Find where the given text appears and provide that cell's center as (X, Y) coordinate. 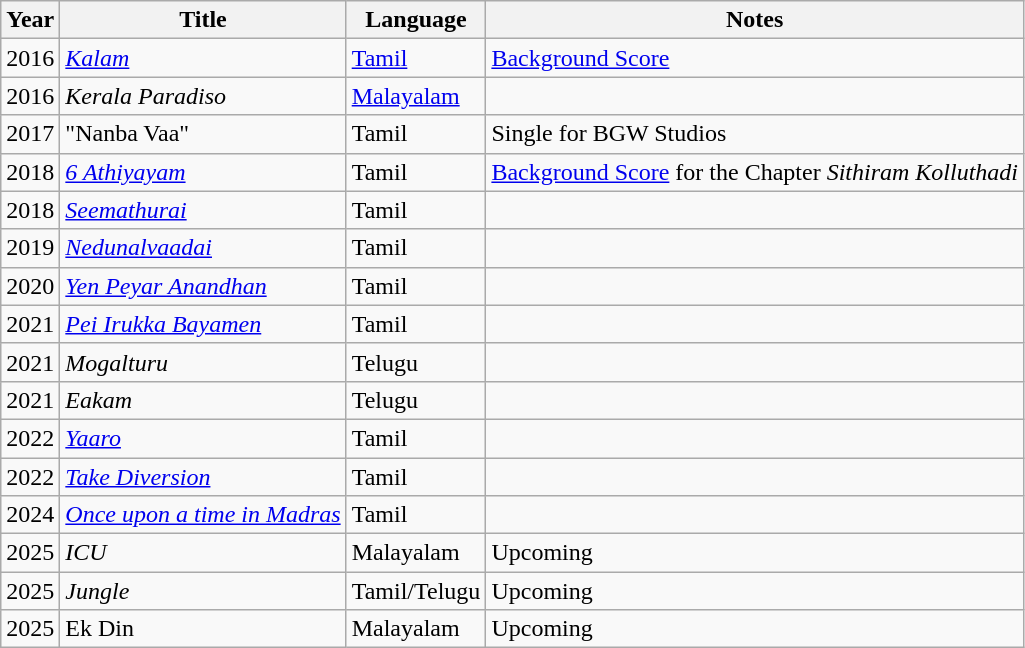
Once upon a time in Madras (203, 515)
Kalam (203, 58)
Nedunalvaadai (203, 248)
2017 (30, 134)
Jungle (203, 591)
Title (203, 20)
Mogalturu (203, 362)
Yaaro (203, 438)
2019 (30, 248)
Yen Peyar Anandhan (203, 286)
Take Diversion (203, 477)
Background Score for the Chapter Sithiram Kolluthadi (755, 172)
Kerala Paradiso (203, 96)
2020 (30, 286)
Single for BGW Studios (755, 134)
Ek Din (203, 629)
Seemathurai (203, 210)
ICU (203, 553)
6 Athiyayam (203, 172)
Pei Irukka Bayamen (203, 324)
Language (416, 20)
Background Score (755, 58)
"Nanba Vaa" (203, 134)
Tamil/Telugu (416, 591)
Eakam (203, 400)
Notes (755, 20)
2024 (30, 515)
Year (30, 20)
